Identify which cell holds the provided text, then report its (x, y) central coordinate. 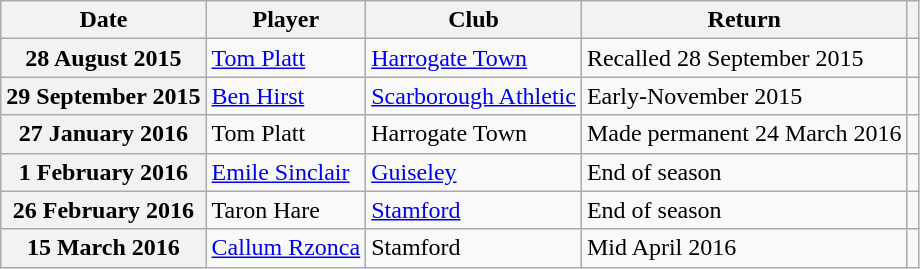
Recalled 28 September 2015 (744, 58)
Mid April 2016 (744, 248)
15 March 2016 (104, 248)
29 September 2015 (104, 96)
Ben Hirst (286, 96)
Guiseley (474, 172)
Made permanent 24 March 2016 (744, 134)
26 February 2016 (104, 210)
Scarborough Athletic (474, 96)
1 February 2016 (104, 172)
Callum Rzonca (286, 248)
Return (744, 20)
Early-November 2015 (744, 96)
Club (474, 20)
Player (286, 20)
Date (104, 20)
27 January 2016 (104, 134)
Taron Hare (286, 210)
28 August 2015 (104, 58)
Emile Sinclair (286, 172)
